Capture the cell that displays the provided text and extract its [x, y] central coordinate. 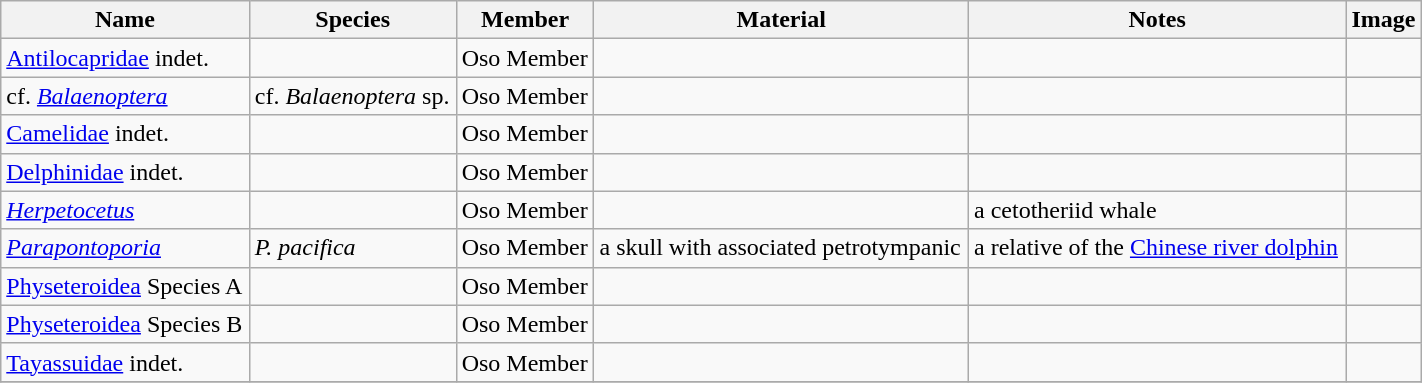
Image [1384, 20]
Member [525, 20]
Tayassuidae indet. [125, 362]
cf. Balaenoptera sp. [352, 96]
Antilocapridae indet. [125, 58]
cf. Balaenoptera [125, 96]
Name [125, 20]
a cetotheriid whale [1156, 210]
Notes [1156, 20]
Material [782, 20]
Physeteroidea Species B [125, 324]
P. pacifica [352, 248]
Camelidae indet. [125, 134]
Parapontoporia [125, 248]
Delphinidae indet. [125, 172]
Physeteroidea Species A [125, 286]
Herpetocetus [125, 210]
Species [352, 20]
a skull with associated petrotympanic [782, 248]
a relative of the Chinese river dolphin [1156, 248]
